Capture the cell that displays the provided text and extract its (X, Y) central coordinate. 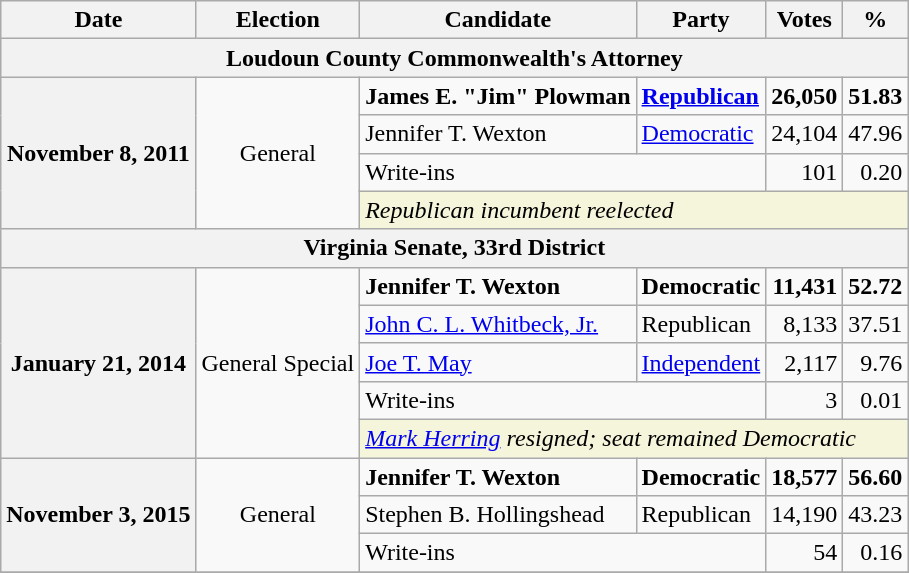
101 (804, 172)
Independent (701, 362)
John C. L. Whitbeck, Jr. (498, 324)
November 8, 2011 (98, 153)
2,117 (804, 362)
0.20 (876, 172)
Republican incumbent reelected (634, 210)
Election (278, 20)
54 (804, 553)
% (876, 20)
11,431 (804, 286)
Mark Herring resigned; seat remained Democratic (634, 438)
9.76 (876, 362)
26,050 (804, 96)
43.23 (876, 515)
18,577 (804, 477)
James E. "Jim" Plowman (498, 96)
37.51 (876, 324)
Stephen B. Hollingshead (498, 515)
0.01 (876, 400)
Party (701, 20)
0.16 (876, 553)
24,104 (804, 134)
General Special (278, 362)
January 21, 2014 (98, 362)
November 3, 2015 (98, 515)
3 (804, 400)
52.72 (876, 286)
14,190 (804, 515)
Joe T. May (498, 362)
Candidate (498, 20)
Votes (804, 20)
8,133 (804, 324)
56.60 (876, 477)
47.96 (876, 134)
51.83 (876, 96)
Virginia Senate, 33rd District (454, 248)
Loudoun County Commonwealth's Attorney (454, 58)
Date (98, 20)
